From the cell containing the given text, extract its center point as (X, Y) coordinate. 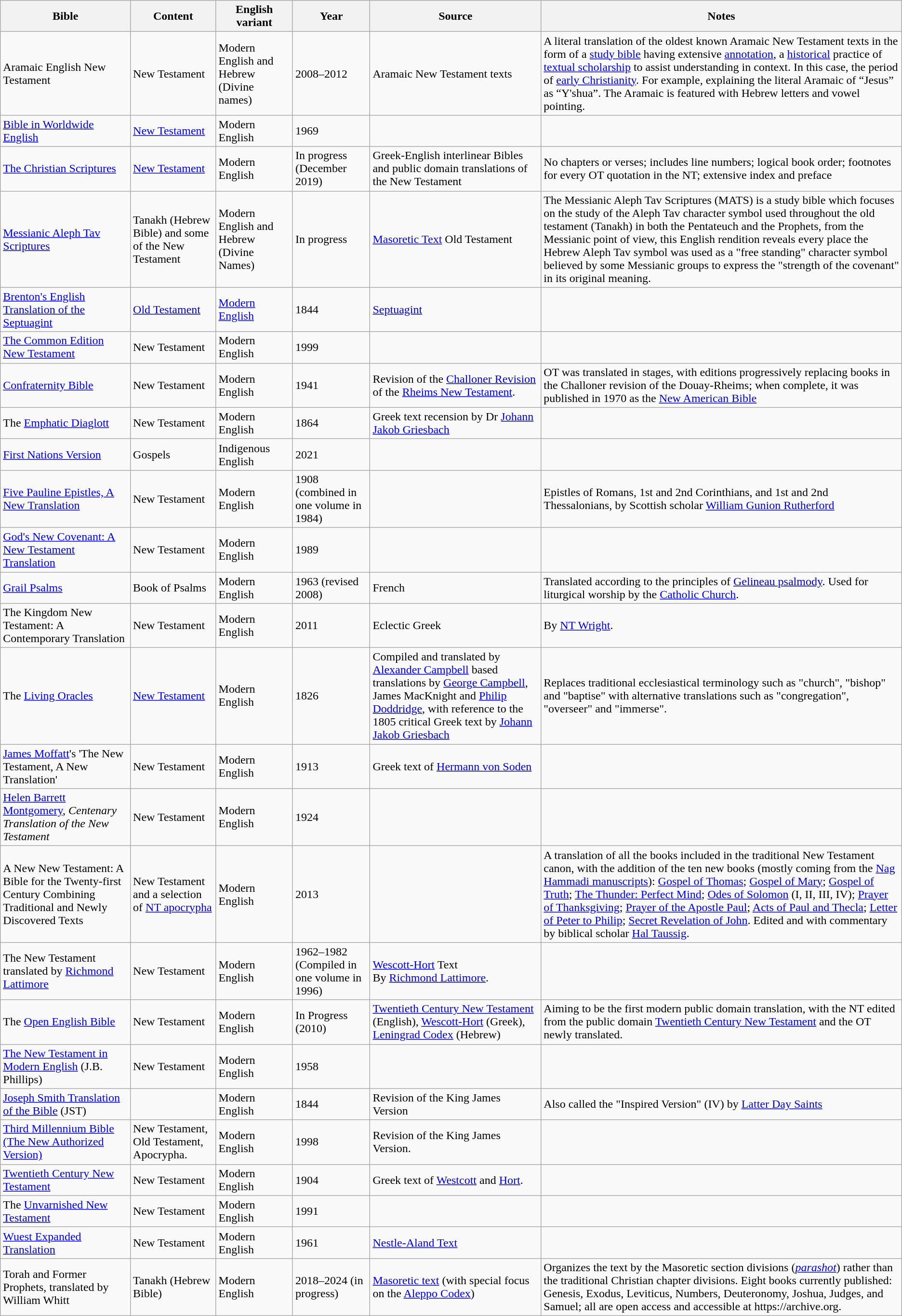
Five Pauline Epistles, A New Translation (66, 498)
The Living Oracles (66, 696)
Also called the "Inspired Version" (IV) by Latter Day Saints (721, 1104)
The New Testament in Modern English (J.B. Phillips) (66, 1066)
Year (331, 16)
The Common Edition New Testament (66, 347)
1962–1982 (Compiled in one volume in 1996) (331, 971)
Brenton's English Translation of the Septuagint (66, 309)
Notes (721, 16)
Twentieth Century New Testament (66, 1180)
God's New Covenant: A New Testament Translation (66, 550)
1908 (combined in one volume in 1984) (331, 498)
Greek text of Hermann von Soden (456, 766)
Greek-English interlinear Bibles and public domain translations of the New Testament (456, 169)
1941 (331, 385)
Torah and Former Prophets, translated by William Whitt (66, 1287)
Revision of the King James Version (456, 1104)
Gospels (173, 454)
Tanakh (Hebrew Bible) and some of the New Testament (173, 239)
Eclectic Greek (456, 626)
Joseph Smith Translation of the Bible (JST) (66, 1104)
Book of Psalms (173, 587)
Masoretic text (with special focus on the Aleppo Codex) (456, 1287)
James Moffatt's 'The New Testament, A New Translation' (66, 766)
2008–2012 (331, 73)
Helen Barrett Montgomery, Centenary Translation of the New Testament (66, 818)
A New New Testament: A Bible for the Twenty-first Century Combining Traditional and Newly Discovered Texts (66, 894)
The Unvarnished New Testament (66, 1211)
New Testament, Old Testament, Apocrypha. (173, 1142)
1989 (331, 550)
Epistles of Romans, 1st and 2nd Corinthians, and 1st and 2nd Thessalonians, by Scottish scholar William Gunion Rutherford (721, 498)
2011 (331, 626)
Revision of the Challoner Revision of the Rheims New Testament. (456, 385)
1998 (331, 1142)
Septuagint (456, 309)
1913 (331, 766)
Third Millennium Bible (The New Authorized Version) (66, 1142)
1826 (331, 696)
Wescott-Hort TextBy Richmond Lattimore. (456, 971)
1999 (331, 347)
In progress (331, 239)
The Open English Bible (66, 1022)
Bible in Worldwide English (66, 131)
First Nations Version (66, 454)
Aramaic New Testament texts (456, 73)
Grail Psalms (66, 587)
1924 (331, 818)
1969 (331, 131)
The Christian Scriptures (66, 169)
New Testament and a selection of NT apocrypha (173, 894)
2013 (331, 894)
English variant (254, 16)
Bible (66, 16)
Revision of the King James Version. (456, 1142)
In Progress (2010) (331, 1022)
By NT Wright. (721, 626)
Masoretic Text Old Testament (456, 239)
Source (456, 16)
Confraternity Bible (66, 385)
French (456, 587)
Content (173, 16)
1904 (331, 1180)
The Kingdom New Testament: A Contemporary Translation (66, 626)
Twentieth Century New Testament (English), Wescott-Hort (Greek), Leningrad Codex (Hebrew) (456, 1022)
1958 (331, 1066)
Messianic Aleph Tav Scriptures (66, 239)
Tanakh (Hebrew Bible) (173, 1287)
Greek text recension by Dr Johann Jakob Griesbach (456, 423)
1963 (revised 2008) (331, 587)
Modern English and Hebrew (Divine names) (254, 73)
1991 (331, 1211)
No chapters or verses; includes line numbers; logical book order; footnotes for every OT quotation in the NT; extensive index and preface (721, 169)
The Emphatic Diaglott (66, 423)
Aramaic English New Testament (66, 73)
The New Testament translated by Richmond Lattimore (66, 971)
Indigenous English (254, 454)
Translated according to the principles of Gelineau psalmody. Used for liturgical worship by the Catholic Church. (721, 587)
1864 (331, 423)
Greek text of Westcott and Hort. (456, 1180)
In progress (December 2019) (331, 169)
2021 (331, 454)
Modern English and Hebrew (Divine Names) (254, 239)
1961 (331, 1243)
Wuest Expanded Translation (66, 1243)
Nestle-Aland Text (456, 1243)
Old Testament (173, 309)
2018–2024 (in progress) (331, 1287)
